Provide the [x, y] coordinate of the cell's center where the given text is located.  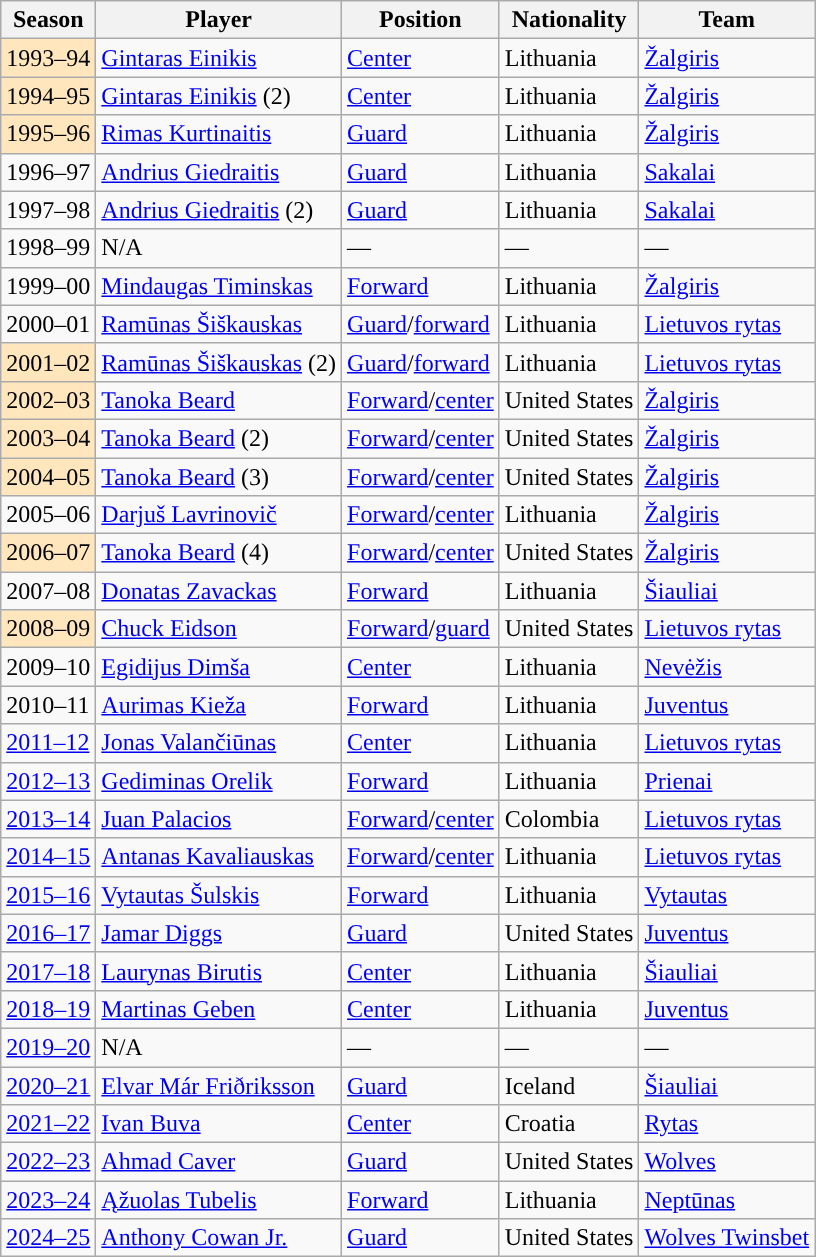
2019–20 [48, 1047]
Ivan Buva [219, 1124]
2012–13 [48, 781]
Jamar Diggs [219, 933]
2004–05 [48, 477]
2000–01 [48, 324]
Aurimas Kieža [219, 705]
Rytas [727, 1124]
Tanoka Beard [219, 400]
2015–16 [48, 895]
Andrius Giedraitis (2) [219, 210]
Vytautas Šulskis [219, 895]
2008–09 [48, 629]
2002–03 [48, 400]
Croatia [569, 1124]
Gediminas Orelik [219, 781]
Prienai [727, 781]
Anthony Cowan Jr. [219, 1238]
Gintaras Einikis [219, 58]
Elvar Már Friðriksson [219, 1085]
Tanoka Beard (3) [219, 477]
Position [421, 20]
2001–02 [48, 362]
Egidijus Dimša [219, 667]
2016–17 [48, 933]
Vytautas [727, 895]
1998–99 [48, 248]
Donatas Zavackas [219, 591]
Darjuš Lavrinovič [219, 515]
1995–96 [48, 134]
Rimas Kurtinaitis [219, 134]
1993–94 [48, 58]
2021–22 [48, 1124]
Andrius Giedraitis [219, 172]
1999–00 [48, 286]
Juan Palacios [219, 819]
Player [219, 20]
Jonas Valančiūnas [219, 743]
2022–23 [48, 1162]
Chuck Eidson [219, 629]
2009–10 [48, 667]
Forward/guard [421, 629]
Martinas Geben [219, 1009]
2006–07 [48, 553]
Ahmad Caver [219, 1162]
2003–04 [48, 438]
Season [48, 20]
2018–19 [48, 1009]
Gintaras Einikis (2) [219, 96]
2014–15 [48, 857]
Wolves [727, 1162]
Iceland [569, 1085]
2005–06 [48, 515]
2011–12 [48, 743]
2010–11 [48, 705]
2024–25 [48, 1238]
2007–08 [48, 591]
2013–14 [48, 819]
1996–97 [48, 172]
1994–95 [48, 96]
Wolves Twinsbet [727, 1238]
Tanoka Beard (4) [219, 553]
Ramūnas Šiškauskas (2) [219, 362]
Tanoka Beard (2) [219, 438]
2023–24 [48, 1200]
2017–18 [48, 971]
Ramūnas Šiškauskas [219, 324]
Ąžuolas Tubelis [219, 1200]
Antanas Kavaliauskas [219, 857]
Team [727, 20]
Mindaugas Timinskas [219, 286]
Neptūnas [727, 1200]
Laurynas Birutis [219, 971]
Nationality [569, 20]
1997–98 [48, 210]
Nevėžis [727, 667]
2020–21 [48, 1085]
Colombia [569, 819]
